Return the (x, y) coordinate for the center point of the cell that contains the specified text.  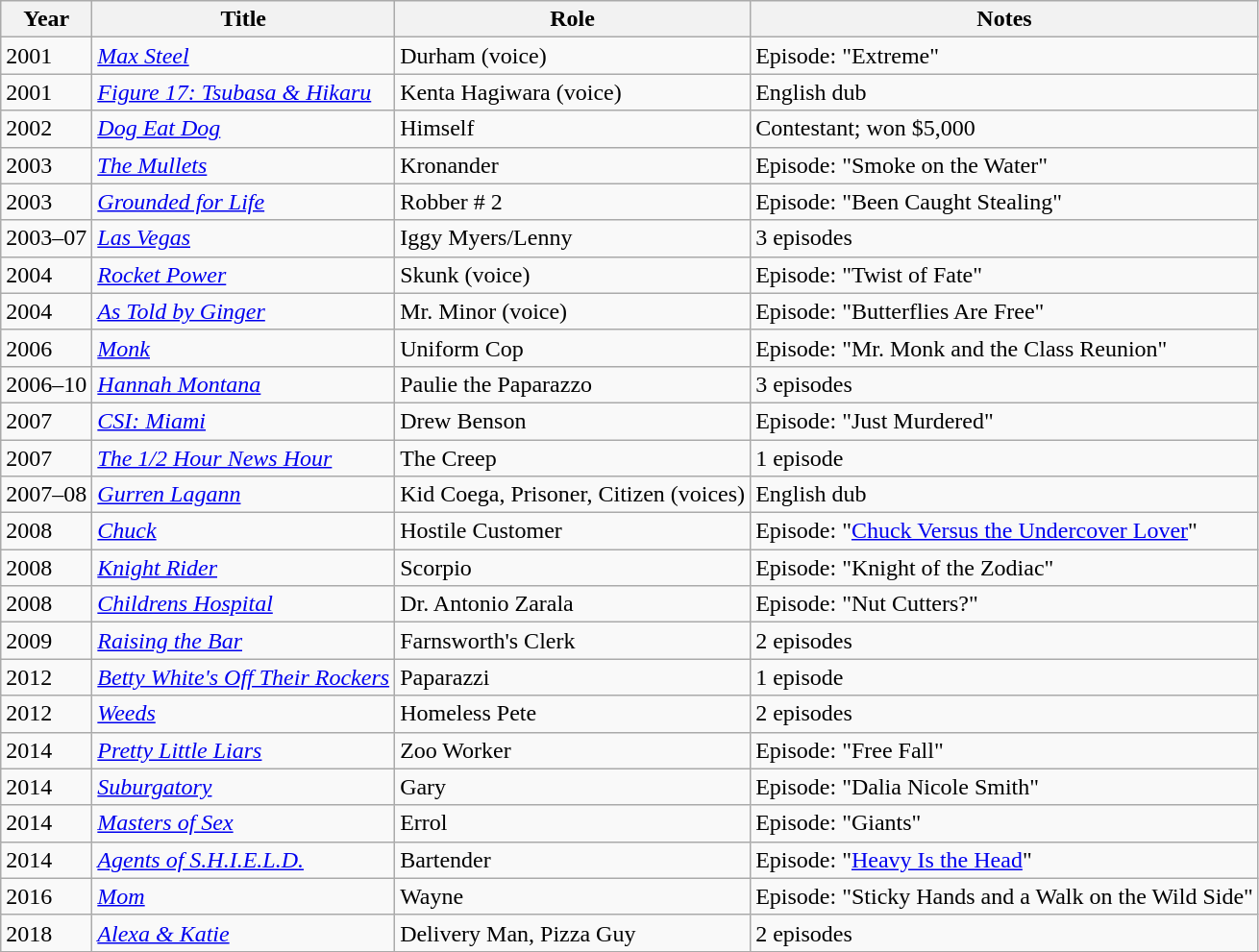
2009 (46, 641)
Title (244, 19)
Role (573, 19)
Delivery Man, Pizza Guy (573, 933)
Paparazzi (573, 677)
Uniform Cop (573, 348)
Drew Benson (573, 421)
The 1/2 Hour News Hour (244, 458)
2007–08 (46, 495)
2006–10 (46, 384)
Episode: "Smoke on the Water" (1005, 165)
Gary (573, 787)
The Creep (573, 458)
Episode: "Mr. Monk and the Class Reunion" (1005, 348)
Homeless Pete (573, 714)
Zoo Worker (573, 750)
Episode: "Butterflies Are Free" (1005, 311)
Episode: "Just Murdered" (1005, 421)
2006 (46, 348)
Episode: "Dalia Nicole Smith" (1005, 787)
2003–07 (46, 238)
Kid Coega, Prisoner, Citizen (voices) (573, 495)
Hannah Montana (244, 384)
Robber # 2 (573, 202)
Agents of S.H.I.E.L.D. (244, 860)
Pretty Little Liars (244, 750)
Episode: "Free Fall" (1005, 750)
Chuck (244, 531)
Figure 17: Tsubasa & Hikaru (244, 92)
Himself (573, 129)
Errol (573, 823)
Masters of Sex (244, 823)
Year (46, 19)
Episode: "Nut Cutters?" (1005, 604)
Hostile Customer (573, 531)
Episode: "Knight of the Zodiac" (1005, 568)
Dog Eat Dog (244, 129)
Episode: "Giants" (1005, 823)
2018 (46, 933)
Suburgatory (244, 787)
Monk (244, 348)
The Mullets (244, 165)
Episode: "Chuck Versus the Undercover Lover" (1005, 531)
Iggy Myers/Lenny (573, 238)
Betty White's Off Their Rockers (244, 677)
Episode: "Heavy Is the Head" (1005, 860)
Skunk (voice) (573, 275)
CSI: Miami (244, 421)
Episode: "Extreme" (1005, 56)
Episode: "Been Caught Stealing" (1005, 202)
Bartender (573, 860)
Grounded for Life (244, 202)
Mr. Minor (voice) (573, 311)
As Told by Ginger (244, 311)
Notes (1005, 19)
2016 (46, 896)
Weeds (244, 714)
Wayne (573, 896)
Paulie the Paparazzo (573, 384)
Contestant; won $5,000 (1005, 129)
Raising the Bar (244, 641)
Dr. Antonio Zarala (573, 604)
Mom (244, 896)
Gurren Lagann (244, 495)
Max Steel (244, 56)
Episode: "Twist of Fate" (1005, 275)
Rocket Power (244, 275)
Kronander (573, 165)
Episode: "Sticky Hands and a Walk on the Wild Side" (1005, 896)
2002 (46, 129)
Childrens Hospital (244, 604)
Farnsworth's Clerk (573, 641)
Scorpio (573, 568)
Kenta Hagiwara (voice) (573, 92)
Las Vegas (244, 238)
Durham (voice) (573, 56)
Knight Rider (244, 568)
Alexa & Katie (244, 933)
